Return (X, Y) of the center of cell containing provided text 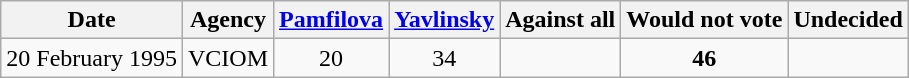
Date (92, 20)
46 (704, 58)
Would not vote (704, 20)
20 February 1995 (92, 58)
20 (332, 58)
Agency (228, 20)
Pamfilova (332, 20)
Against all (560, 20)
VCIOM (228, 58)
34 (444, 58)
Yavlinsky (444, 20)
Undecided (848, 20)
